Search for the cell housing the specified text and yield its (X, Y) center coordinate. 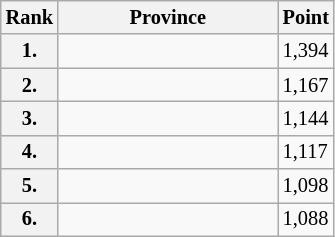
1,394 (306, 51)
3. (30, 118)
Province (168, 17)
Rank (30, 17)
4. (30, 152)
1,098 (306, 186)
6. (30, 219)
1,167 (306, 85)
2. (30, 85)
5. (30, 186)
Point (306, 17)
1. (30, 51)
1,117 (306, 152)
1,144 (306, 118)
1,088 (306, 219)
